Return (x, y) of the center of cell containing provided text 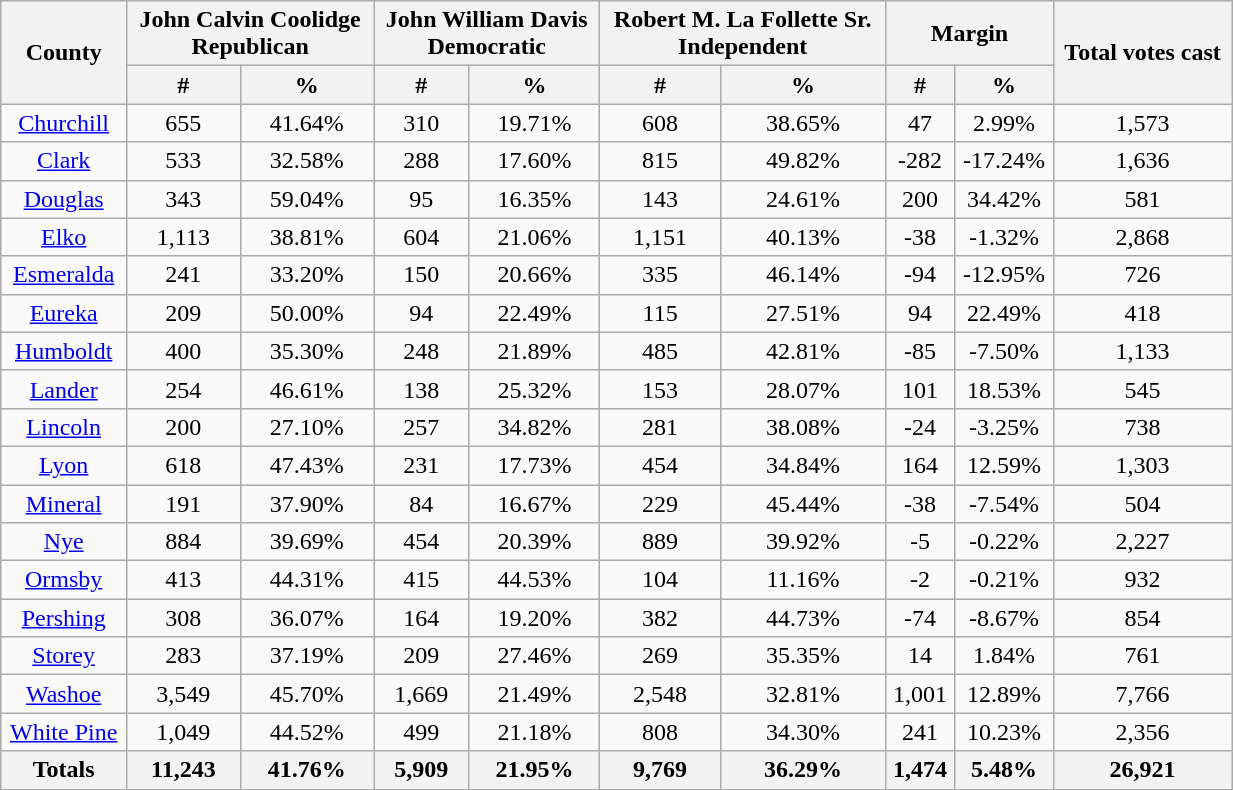
138 (422, 389)
-2 (920, 580)
Ormsby (64, 580)
35.30% (307, 351)
248 (422, 351)
46.14% (802, 275)
-282 (920, 161)
269 (660, 656)
34.30% (802, 732)
808 (660, 732)
Elko (64, 237)
2.99% (1004, 123)
16.35% (534, 199)
9,769 (660, 770)
19.20% (534, 618)
Pershing (64, 618)
288 (422, 161)
34.42% (1004, 199)
761 (1143, 656)
153 (660, 389)
Robert M. La Follette Sr.Independent (743, 34)
39.92% (802, 542)
Mineral (64, 503)
-94 (920, 275)
1,151 (660, 237)
Storey (64, 656)
Total votes cast (1143, 52)
21.89% (534, 351)
1,474 (920, 770)
28.07% (802, 389)
-1.32% (1004, 237)
5.48% (1004, 770)
12.59% (1004, 465)
41.64% (307, 123)
12.89% (1004, 694)
10.23% (1004, 732)
382 (660, 618)
608 (660, 123)
854 (1143, 618)
White Pine (64, 732)
37.90% (307, 503)
49.82% (802, 161)
21.49% (534, 694)
1,113 (184, 237)
27.46% (534, 656)
-7.54% (1004, 503)
26,921 (1143, 770)
John William DavisDemocratic (487, 34)
20.39% (534, 542)
400 (184, 351)
-12.95% (1004, 275)
1,001 (920, 694)
533 (184, 161)
45.70% (307, 694)
35.35% (802, 656)
County (64, 52)
11,243 (184, 770)
42.81% (802, 351)
17.73% (534, 465)
32.81% (802, 694)
46.61% (307, 389)
308 (184, 618)
1.84% (1004, 656)
545 (1143, 389)
485 (660, 351)
Esmeralda (64, 275)
581 (1143, 199)
504 (1143, 503)
1,049 (184, 732)
Totals (64, 770)
-7.50% (1004, 351)
34.84% (802, 465)
-3.25% (1004, 427)
1,133 (1143, 351)
Washoe (64, 694)
-0.22% (1004, 542)
18.53% (1004, 389)
257 (422, 427)
604 (422, 237)
44.31% (307, 580)
-5 (920, 542)
413 (184, 580)
Lyon (64, 465)
932 (1143, 580)
2,868 (1143, 237)
726 (1143, 275)
16.67% (534, 503)
Clark (64, 161)
21.95% (534, 770)
Margin (969, 34)
-24 (920, 427)
36.29% (802, 770)
Churchill (64, 123)
95 (422, 199)
-8.67% (1004, 618)
47.43% (307, 465)
3,549 (184, 694)
59.04% (307, 199)
2,548 (660, 694)
343 (184, 199)
7,766 (1143, 694)
884 (184, 542)
2,227 (1143, 542)
310 (422, 123)
-17.24% (1004, 161)
45.44% (802, 503)
1,573 (1143, 123)
17.60% (534, 161)
21.06% (534, 237)
33.20% (307, 275)
-85 (920, 351)
254 (184, 389)
39.69% (307, 542)
44.53% (534, 580)
John Calvin CoolidgeRepublican (250, 34)
229 (660, 503)
Nye (64, 542)
1,636 (1143, 161)
44.52% (307, 732)
44.73% (802, 618)
283 (184, 656)
1,303 (1143, 465)
14 (920, 656)
104 (660, 580)
-74 (920, 618)
37.19% (307, 656)
-0.21% (1004, 580)
231 (422, 465)
32.58% (307, 161)
815 (660, 161)
Eureka (64, 313)
101 (920, 389)
738 (1143, 427)
84 (422, 503)
Douglas (64, 199)
Humboldt (64, 351)
40.13% (802, 237)
5,909 (422, 770)
21.18% (534, 732)
2,356 (1143, 732)
38.08% (802, 427)
24.61% (802, 199)
50.00% (307, 313)
1,669 (422, 694)
41.76% (307, 770)
889 (660, 542)
499 (422, 732)
335 (660, 275)
47 (920, 123)
38.65% (802, 123)
20.66% (534, 275)
415 (422, 580)
11.16% (802, 580)
281 (660, 427)
36.07% (307, 618)
618 (184, 465)
19.71% (534, 123)
143 (660, 199)
27.10% (307, 427)
34.82% (534, 427)
655 (184, 123)
115 (660, 313)
27.51% (802, 313)
Lincoln (64, 427)
150 (422, 275)
25.32% (534, 389)
38.81% (307, 237)
191 (184, 503)
418 (1143, 313)
Lander (64, 389)
